Output the (X, Y) coordinate of the center of the cell containing the given text.  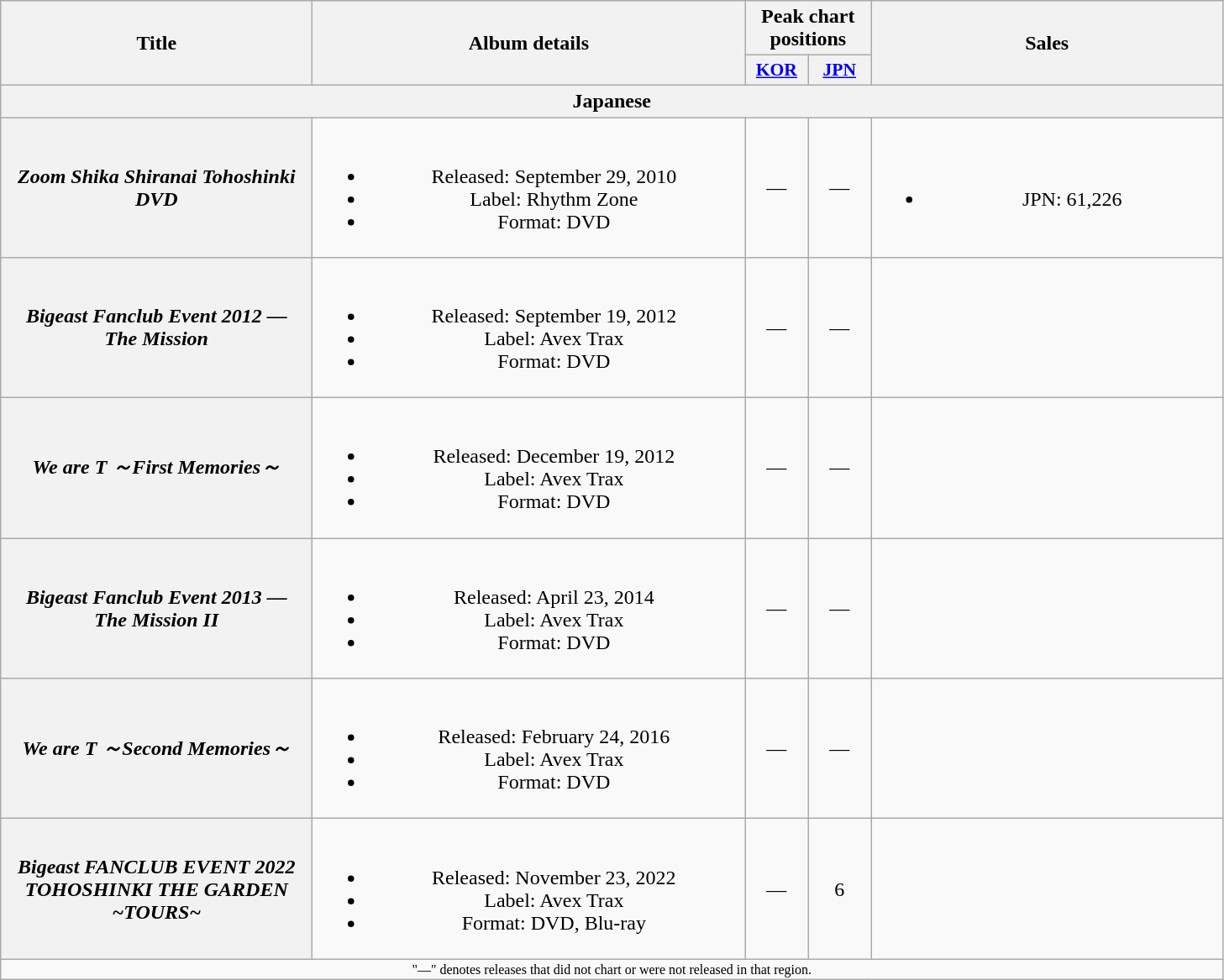
Released: September 29, 2010Label: Rhythm ZoneFormat: DVD (529, 188)
We are T ～Second Memories～ (156, 749)
We are T ～First Memories～ (156, 469)
KOR (776, 71)
"—" denotes releases that did not chart or were not released in that region. (612, 969)
Japanese (612, 101)
Released: November 23, 2022Label: Avex TraxFormat: DVD, Blu-ray (529, 888)
Released: December 19, 2012Label: Avex TraxFormat: DVD (529, 469)
Album details (529, 44)
Released: February 24, 2016Label: Avex TraxFormat: DVD (529, 749)
Bigeast Fanclub Event 2013 —The Mission II (156, 608)
Released: September 19, 2012Label: Avex TraxFormat: DVD (529, 328)
Bigeast Fanclub Event 2012 —The Mission (156, 328)
JPN: 61,226 (1047, 188)
6 (840, 888)
Bigeast FANCLUB EVENT 2022 TOHOSHINKI THE GARDEN ~TOURS~ (156, 888)
Peak chart positions (808, 29)
JPN (840, 71)
Sales (1047, 44)
Title (156, 44)
Released: April 23, 2014Label: Avex TraxFormat: DVD (529, 608)
Zoom Shika Shiranai Tohoshinki DVD (156, 188)
